Pinpoint the cell where the given text exists, returning its [X, Y] midpoint coordinate. 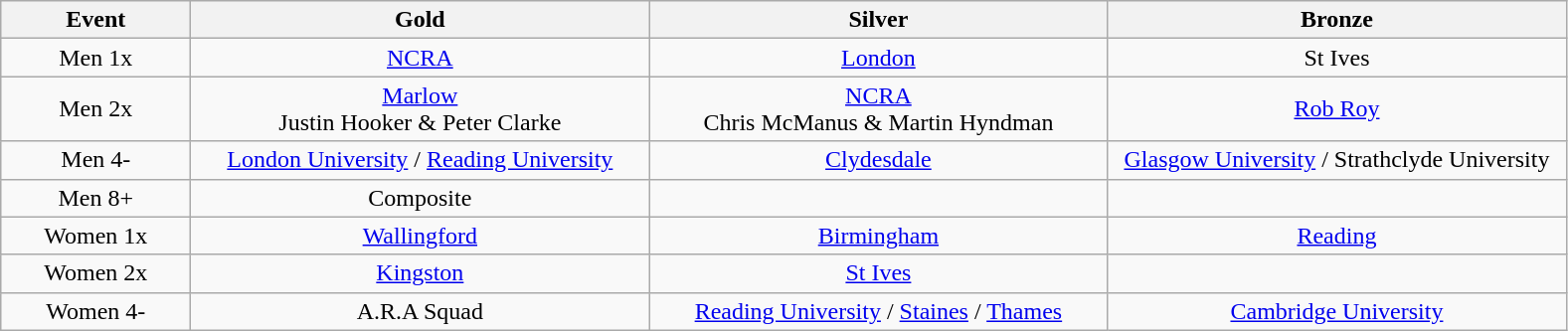
Women 4- [95, 311]
NCRA Chris McManus & Martin Hyndman [879, 109]
Men 8+ [95, 198]
Women 1x [95, 236]
NCRA [420, 58]
Birmingham [879, 236]
Marlow Justin Hooker & Peter Clarke [420, 109]
London [879, 58]
Men 2x [95, 109]
Bronze [1336, 20]
Silver [879, 20]
Reading [1336, 236]
Cambridge University [1336, 311]
Kingston [420, 273]
Clydesdale [879, 160]
Men 1x [95, 58]
Wallingford [420, 236]
Event [95, 20]
Glasgow University / Strathclyde University [1336, 160]
Women 2x [95, 273]
London University / Reading University [420, 160]
A.R.A Squad [420, 311]
Composite [420, 198]
Gold [420, 20]
Reading University / Staines / Thames [879, 311]
Rob Roy [1336, 109]
Men 4- [95, 160]
